Return (x, y) of the center of cell containing provided text 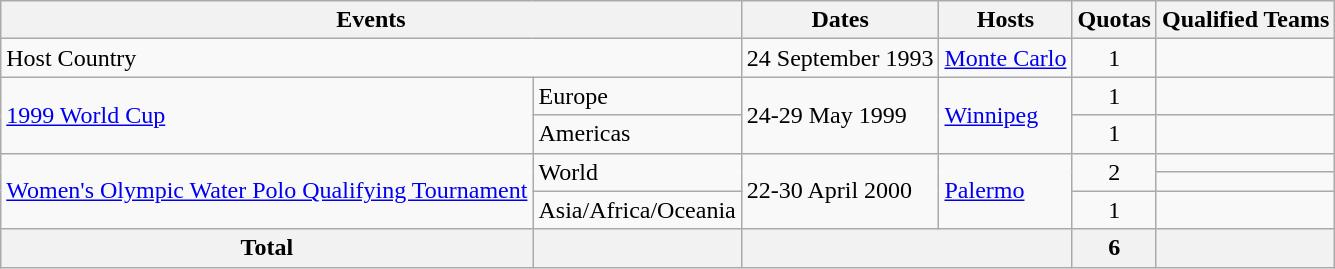
Americas (637, 134)
Winnipeg (1006, 115)
Europe (637, 96)
Monte Carlo (1006, 58)
Hosts (1006, 20)
Events (372, 20)
24-29 May 1999 (840, 115)
Total (267, 248)
Asia/Africa/Oceania (637, 210)
Quotas (1114, 20)
Dates (840, 20)
2 (1114, 172)
Palermo (1006, 191)
24 September 1993 (840, 58)
1999 World Cup (267, 115)
World (637, 172)
6 (1114, 248)
Qualified Teams (1245, 20)
Women's Olympic Water Polo Qualifying Tournament (267, 191)
22-30 April 2000 (840, 191)
Host Country (372, 58)
